Capture the cell that displays the provided text and extract its (x, y) central coordinate. 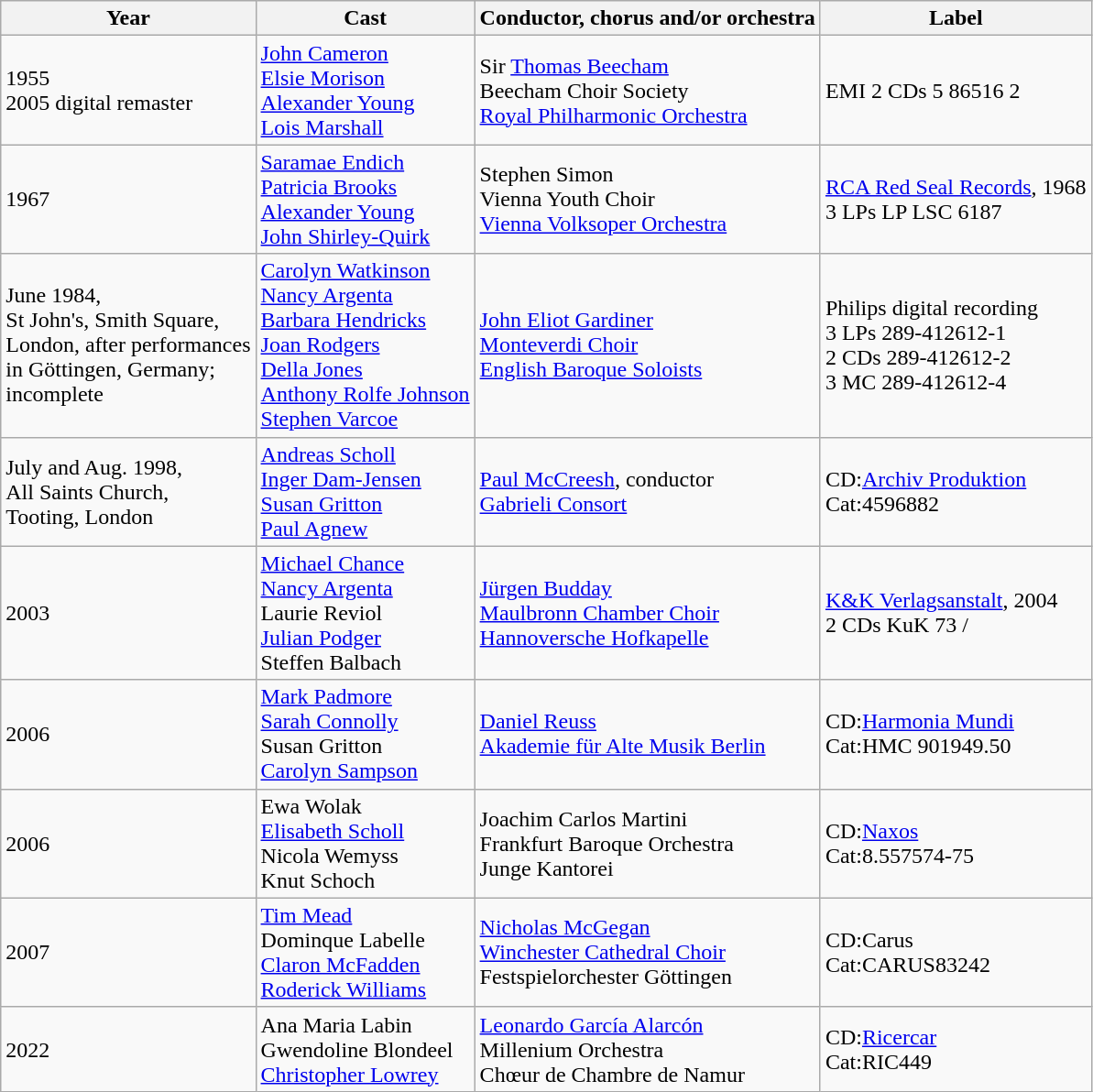
Jürgen BuddayMaulbronn Chamber ChoirHannoversche Hofkapelle (647, 613)
RCA Red Seal Records, 19683 LPs LP LSC 6187 (956, 200)
Joachim Carlos MartiniFrankfurt Baroque OrchestraJunge Kantorei (647, 843)
Leonardo García AlarcónMillenium OrchestraChœur de Chambre de Namur (647, 1049)
Label (956, 18)
Year (128, 18)
CD:CarusCat:CARUS83242 (956, 953)
Daniel ReussAkademie für Alte Musik Berlin (647, 735)
Ana Maria Labin Gwendoline BlondeelChristopher Lowrey (365, 1049)
CD:Archiv ProduktionCat:4596882 (956, 491)
1955 2005 digital remaster (128, 90)
John CameronElsie MorisonAlexander YoungLois Marshall (365, 90)
CD:RicercarCat:RIC449 (956, 1049)
Andreas SchollInger Dam-JensenSusan GrittonPaul Agnew (365, 491)
July and Aug. 1998,All Saints Church,Tooting, London (128, 491)
Mark PadmoreSarah ConnollySusan GrittonCarolyn Sampson (365, 735)
John Eliot GardinerMonteverdi ChoirEnglish Baroque Soloists (647, 345)
2007 (128, 953)
2003 (128, 613)
EMI 2 CDs 5 86516 2 (956, 90)
Tim MeadDominque LabelleClaron McFaddenRoderick Williams (365, 953)
Philips digital recording3 LPs 289-412612-12 CDs 289-412612-23 MC 289-412612-4 (956, 345)
June 1984,St John's, Smith Square,London, after performancesin Göttingen, Germany;incomplete (128, 345)
2022 (128, 1049)
Carolyn WatkinsonNancy ArgentaBarbara HendricksJoan RodgersDella JonesAnthony Rolfe JohnsonStephen Varcoe (365, 345)
Nicholas McGeganWinchester Cathedral ChoirFestspielorchester Göttingen (647, 953)
Paul McCreesh, conductor Gabrieli Consort (647, 491)
Michael ChanceNancy ArgentaLaurie ReviolJulian PodgerSteffen Balbach (365, 613)
K&K Verlagsanstalt, 20042 CDs KuK 73 / (956, 613)
CD:Harmonia MundiCat:HMC 901949.50 (956, 735)
Sir Thomas BeechamBeecham Choir SocietyRoyal Philharmonic Orchestra (647, 90)
Stephen SimonVienna Youth ChoirVienna Volksoper Orchestra (647, 200)
1967 (128, 200)
Cast (365, 18)
Conductor, chorus and/or orchestra (647, 18)
Saramae EndichPatricia BrooksAlexander YoungJohn Shirley-Quirk (365, 200)
CD:NaxosCat:8.557574-75 (956, 843)
Ewa WolakElisabeth SchollNicola WemyssKnut Schoch (365, 843)
